Scan for the cell matching the given text and deliver its [x, y] coordinate at center. 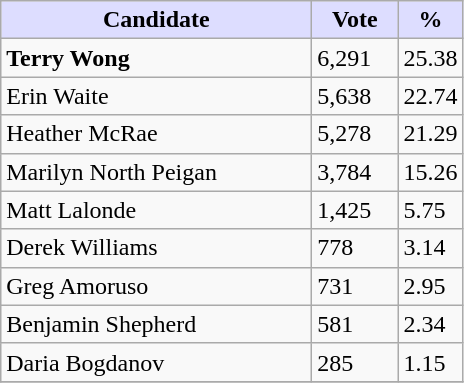
21.29 [430, 134]
1,425 [355, 210]
Erin Waite [156, 96]
285 [355, 362]
Candidate [156, 20]
Daria Bogdanov [156, 362]
Derek Williams [156, 248]
Heather McRae [156, 134]
Terry Wong [156, 58]
Matt Lalonde [156, 210]
581 [355, 324]
2.34 [430, 324]
731 [355, 286]
5.75 [430, 210]
1.15 [430, 362]
25.38 [430, 58]
15.26 [430, 172]
Vote [355, 20]
778 [355, 248]
% [430, 20]
5,278 [355, 134]
3,784 [355, 172]
3.14 [430, 248]
Marilyn North Peigan [156, 172]
6,291 [355, 58]
2.95 [430, 286]
5,638 [355, 96]
22.74 [430, 96]
Greg Amoruso [156, 286]
Benjamin Shepherd [156, 324]
